Detect which cell encompasses the target text, then output its (x, y) center coordinate. 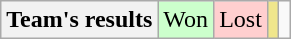
Won (186, 20)
Lost (241, 20)
Team's results (80, 20)
